Identify which cell holds the provided text, then report its [X, Y] central coordinate. 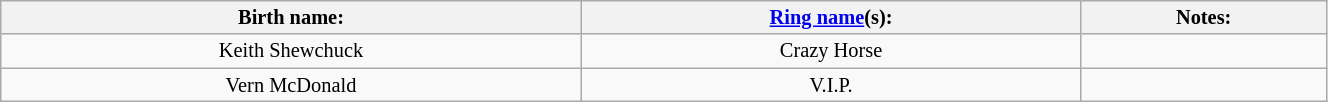
V.I.P. [831, 85]
Notes: [1204, 17]
Ring name(s): [831, 17]
Keith Shewchuck [292, 51]
Crazy Horse [831, 51]
Vern McDonald [292, 85]
Birth name: [292, 17]
